Locate the cell with the specified text and output its [x, y] center coordinate. 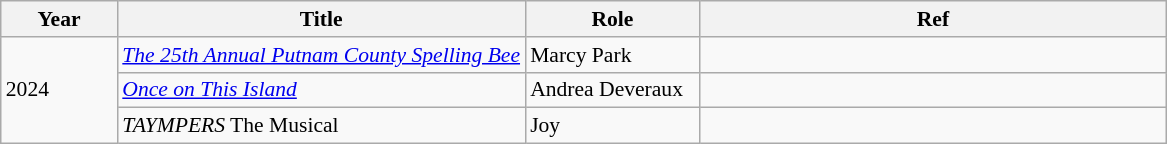
TAYMPERS The Musical [321, 126]
Marcy Park [612, 55]
2024 [60, 90]
Year [60, 19]
Title [321, 19]
Joy [612, 126]
Ref [933, 19]
Role [612, 19]
Andrea Deveraux [612, 90]
The 25th Annual Putnam County Spelling Bee [321, 55]
Once on This Island [321, 90]
